Scan for the cell matching the given text and deliver its (x, y) coordinate at center. 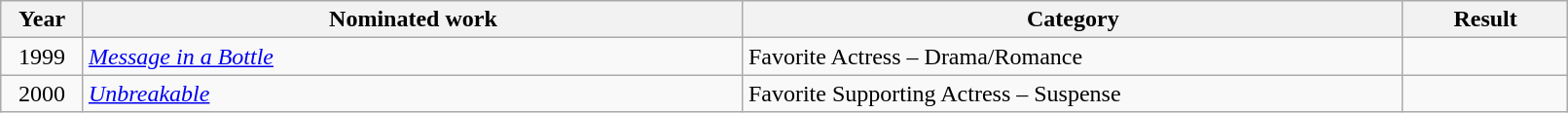
Nominated work (413, 19)
2000 (43, 94)
Result (1485, 19)
1999 (43, 56)
Category (1073, 19)
Year (43, 19)
Favorite Actress – Drama/Romance (1073, 56)
Favorite Supporting Actress – Suspense (1073, 94)
Unbreakable (413, 94)
Message in a Bottle (413, 56)
